For the text-containing cell, return its midpoint in [X, Y] coordinate format. 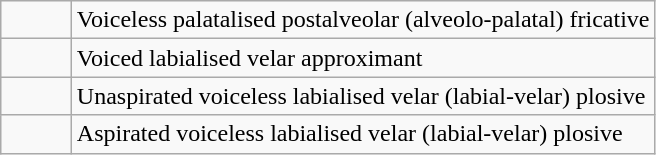
Aspirated voiceless labialised velar (labial-velar) plosive [363, 134]
Voiced labialised velar approximant [363, 58]
Voiceless palatalised postalveolar (alveolo-palatal) fricative [363, 20]
Unaspirated voiceless labialised velar (labial-velar) plosive [363, 96]
